Locate the cell with the specified text and output its (x, y) center coordinate. 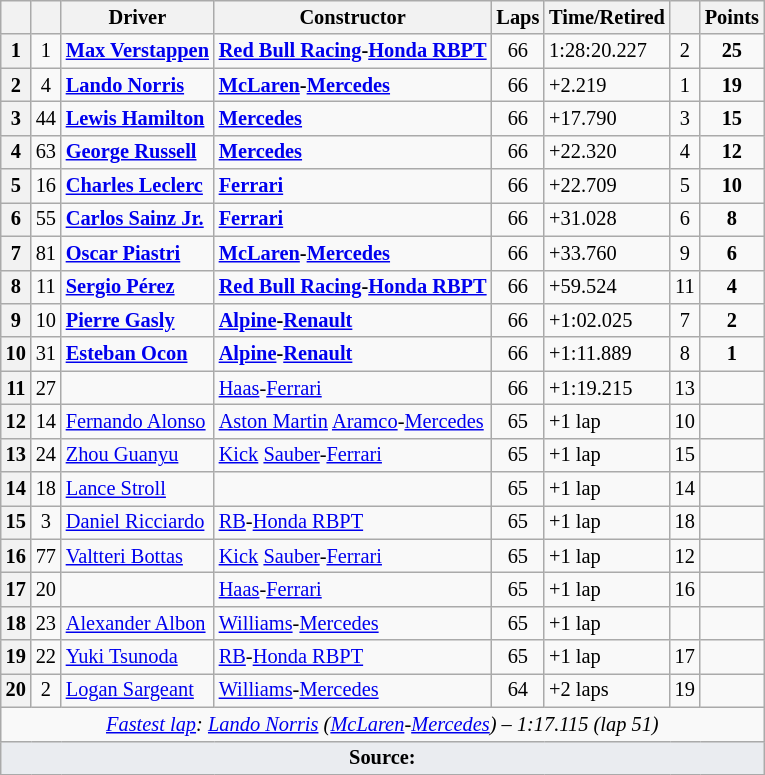
1:28:20.227 (607, 51)
Esteban Ocon (138, 354)
81 (46, 253)
22 (46, 657)
+31.028 (607, 219)
24 (46, 455)
Lando Norris (138, 85)
Source: (382, 758)
Points (732, 17)
George Russell (138, 152)
+33.760 (607, 253)
Alexander Albon (138, 623)
55 (46, 219)
+1:02.025 (607, 320)
44 (46, 118)
Oscar Piastri (138, 253)
63 (46, 152)
+22.320 (607, 152)
+59.524 (607, 287)
+1:19.215 (607, 388)
Carlos Sainz Jr. (138, 219)
Charles Leclerc (138, 186)
Lewis Hamilton (138, 118)
77 (46, 556)
25 (732, 51)
Aston Martin Aramco-Mercedes (353, 421)
+2 laps (607, 690)
27 (46, 388)
+22.709 (607, 186)
+1:11.889 (607, 354)
Logan Sargeant (138, 690)
Sergio Pérez (138, 287)
Constructor (353, 17)
+2.219 (607, 85)
Fastest lap: Lando Norris (McLaren-Mercedes) – 1:17.115 (lap 51) (382, 724)
Valtteri Bottas (138, 556)
Fernando Alonso (138, 421)
31 (46, 354)
Daniel Ricciardo (138, 522)
23 (46, 623)
Driver (138, 17)
Time/Retired (607, 17)
Pierre Gasly (138, 320)
Max Verstappen (138, 51)
64 (518, 690)
Lance Stroll (138, 489)
Yuki Tsunoda (138, 657)
Laps (518, 17)
Zhou Guanyu (138, 455)
+17.790 (607, 118)
